Detect which cell encompasses the target text, then output its [x, y] center coordinate. 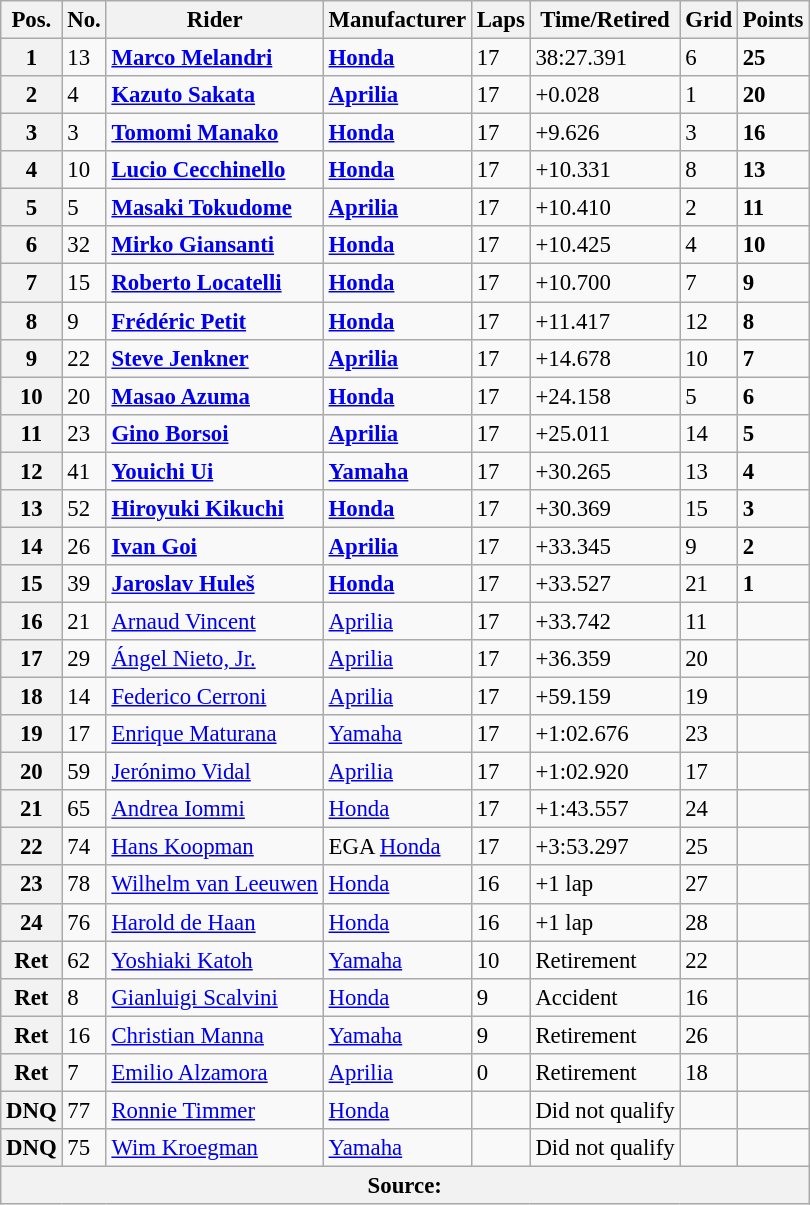
+10.331 [605, 170]
+3:53.297 [605, 847]
62 [84, 960]
Masaki Tokudome [214, 208]
+25.011 [605, 433]
Gianluigi Scalvini [214, 997]
+33.742 [605, 621]
Steve Jenkner [214, 358]
Grid [708, 20]
Tomomi Manako [214, 133]
41 [84, 471]
Yoshiaki Katoh [214, 960]
Christian Manna [214, 1035]
Accident [605, 997]
Masao Azuma [214, 396]
Source: [405, 1185]
76 [84, 922]
Hans Koopman [214, 847]
+9.626 [605, 133]
74 [84, 847]
Manufacturer [397, 20]
Federico Cerroni [214, 697]
Roberto Locatelli [214, 283]
Andrea Iommi [214, 809]
+0.028 [605, 95]
Frédéric Petit [214, 321]
+36.359 [605, 659]
28 [708, 922]
Marco Melandri [214, 58]
+1:43.557 [605, 809]
+14.678 [605, 358]
Wilhelm van Leeuwen [214, 885]
+33.527 [605, 584]
32 [84, 245]
Harold de Haan [214, 922]
+59.159 [605, 697]
Jaroslav Huleš [214, 584]
Points [772, 20]
Pos. [32, 20]
Hiroyuki Kikuchi [214, 509]
29 [84, 659]
Time/Retired [605, 20]
27 [708, 885]
+30.369 [605, 509]
+10.425 [605, 245]
Ronnie Timmer [214, 1110]
Emilio Alzamora [214, 1073]
Jerónimo Vidal [214, 772]
78 [84, 885]
Arnaud Vincent [214, 621]
0 [500, 1073]
77 [84, 1110]
39 [84, 584]
+10.410 [605, 208]
+1:02.920 [605, 772]
Lucio Cecchinello [214, 170]
Ángel Nieto, Jr. [214, 659]
Enrique Maturana [214, 734]
Ivan Goi [214, 546]
52 [84, 509]
38:27.391 [605, 58]
+24.158 [605, 396]
+1:02.676 [605, 734]
Wim Kroegman [214, 1148]
Rider [214, 20]
+10.700 [605, 283]
Kazuto Sakata [214, 95]
+11.417 [605, 321]
Youichi Ui [214, 471]
Laps [500, 20]
Mirko Giansanti [214, 245]
59 [84, 772]
+33.345 [605, 546]
No. [84, 20]
75 [84, 1148]
+30.265 [605, 471]
65 [84, 809]
EGA Honda [397, 847]
Gino Borsoi [214, 433]
